Locate the cell with the specified text and output its [X, Y] center coordinate. 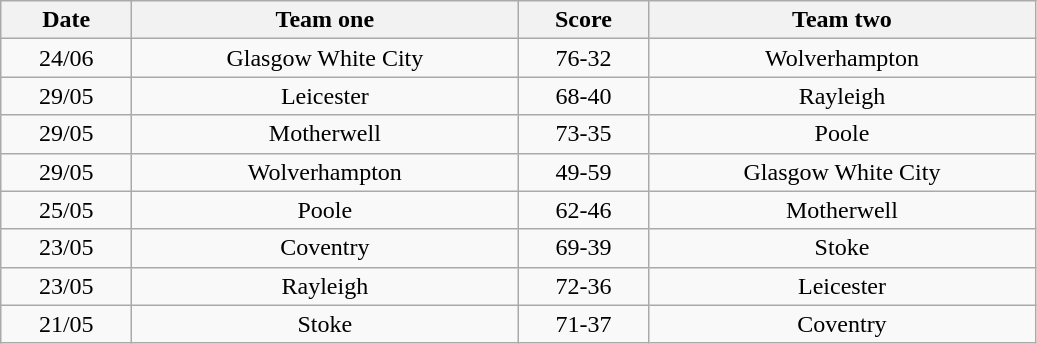
Date [66, 20]
24/06 [66, 58]
71-37 [584, 324]
25/05 [66, 210]
69-39 [584, 248]
72-36 [584, 286]
21/05 [66, 324]
73-35 [584, 134]
Score [584, 20]
Team two [842, 20]
Team one [325, 20]
49-59 [584, 172]
62-46 [584, 210]
76-32 [584, 58]
68-40 [584, 96]
